Scan for the cell matching the given text and deliver its [X, Y] coordinate at center. 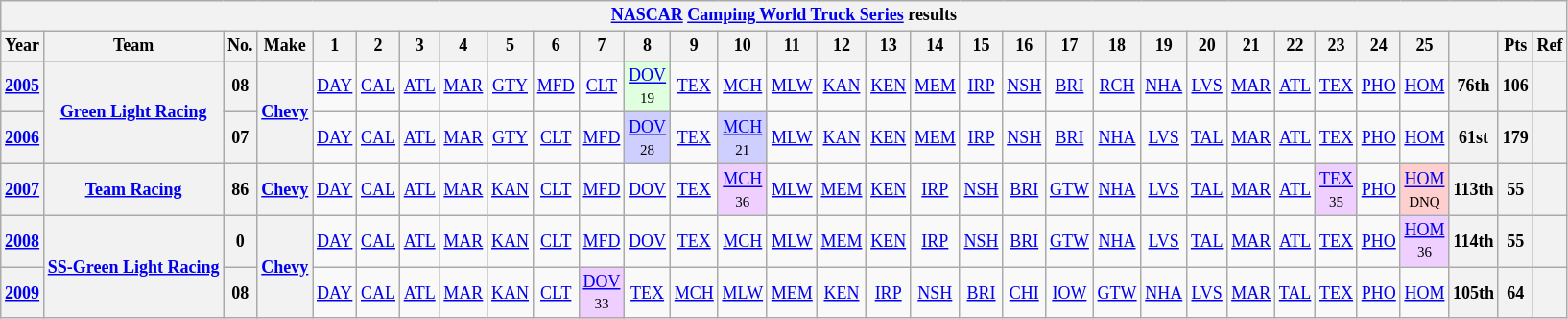
5 [511, 46]
Team Racing [132, 189]
HOM36 [1424, 241]
8 [648, 46]
21 [1251, 46]
106 [1515, 86]
2 [378, 46]
No. [240, 46]
TEX35 [1337, 189]
IOW [1070, 293]
18 [1117, 46]
DOV19 [648, 86]
22 [1295, 46]
Pts [1515, 46]
23 [1337, 46]
15 [981, 46]
12 [842, 46]
25 [1424, 46]
61st [1474, 138]
13 [889, 46]
MCH21 [743, 138]
64 [1515, 293]
2009 [23, 293]
179 [1515, 138]
Team [132, 46]
105th [1474, 293]
3 [419, 46]
17 [1070, 46]
Green Light Racing [132, 111]
07 [240, 138]
DOV33 [602, 293]
4 [463, 46]
10 [743, 46]
HOMDNQ [1424, 189]
Year [23, 46]
MCH36 [743, 189]
24 [1378, 46]
114th [1474, 241]
76th [1474, 86]
20 [1207, 46]
CHI [1025, 293]
1 [335, 46]
9 [694, 46]
DOV28 [648, 138]
11 [792, 46]
19 [1164, 46]
16 [1025, 46]
14 [935, 46]
RCH [1117, 86]
2005 [23, 86]
2006 [23, 138]
2008 [23, 241]
NASCAR Camping World Truck Series results [784, 15]
6 [556, 46]
Make [285, 46]
2007 [23, 189]
7 [602, 46]
SS-Green Light Racing [132, 267]
Ref [1550, 46]
113th [1474, 189]
0 [240, 241]
86 [240, 189]
